Output the (x, y) coordinate of the center of the cell containing the given text.  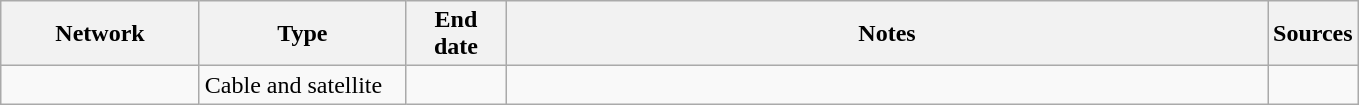
Cable and satellite (302, 85)
End date (456, 34)
Network (100, 34)
Type (302, 34)
Notes (886, 34)
Sources (1314, 34)
